Search for the cell housing the specified text and yield its [X, Y] center coordinate. 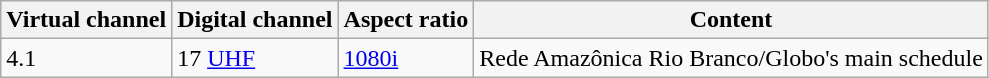
Virtual channel [86, 20]
Aspect ratio [406, 20]
17 UHF [255, 58]
Content [732, 20]
1080i [406, 58]
4.1 [86, 58]
Rede Amazônica Rio Branco/Globo's main schedule [732, 58]
Digital channel [255, 20]
